For the text-containing cell, return its midpoint in [x, y] coordinate format. 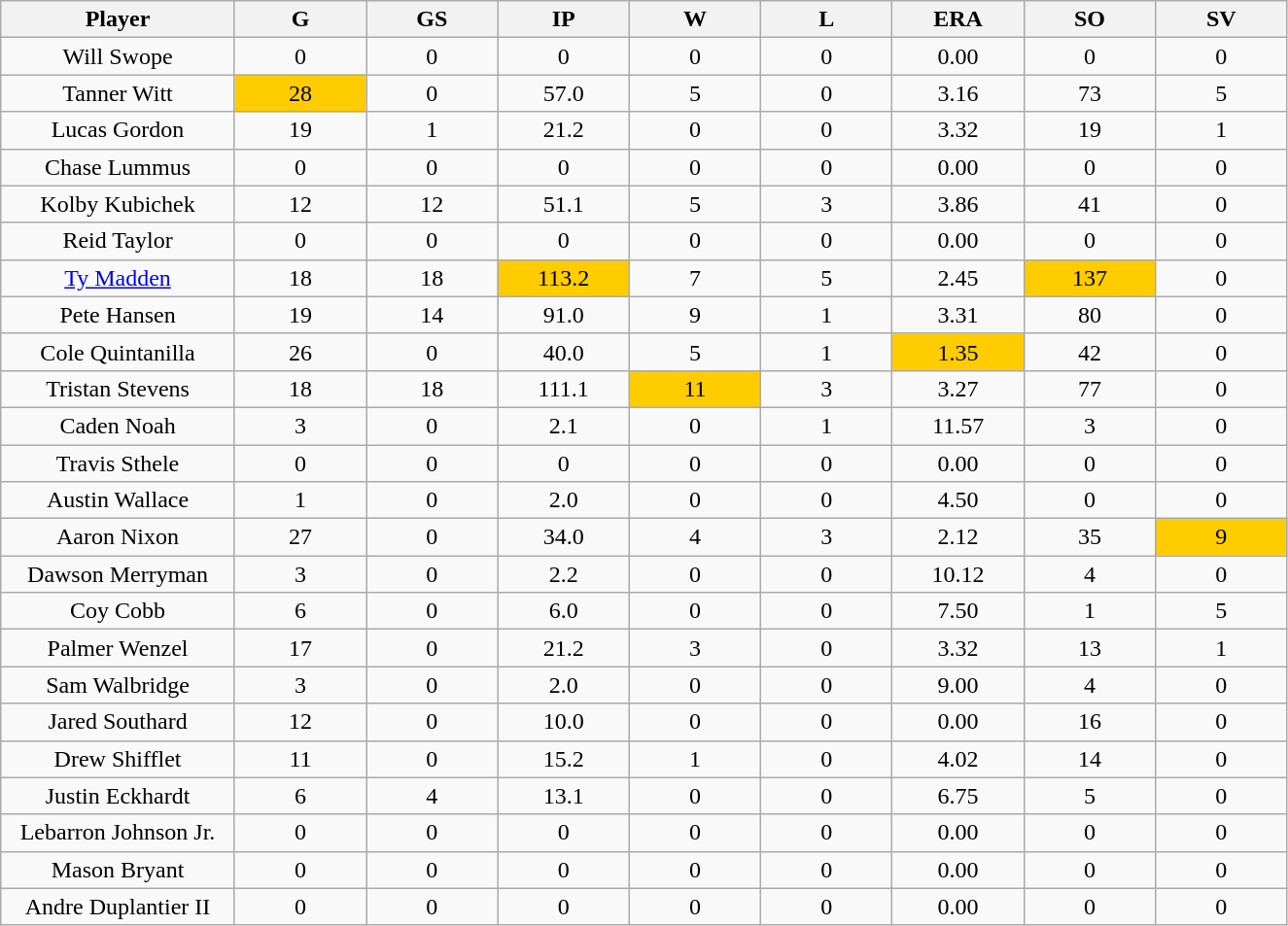
6.0 [564, 611]
28 [299, 93]
6.75 [958, 796]
Lucas Gordon [119, 130]
Dawson Merryman [119, 574]
Sam Walbridge [119, 685]
11.57 [958, 426]
Pete Hansen [119, 315]
7 [694, 278]
77 [1089, 389]
SO [1089, 19]
15.2 [564, 759]
2.12 [958, 537]
G [299, 19]
27 [299, 537]
Tristan Stevens [119, 389]
Caden Noah [119, 426]
13.1 [564, 796]
Coy Cobb [119, 611]
W [694, 19]
35 [1089, 537]
Justin Eckhardt [119, 796]
57.0 [564, 93]
Ty Madden [119, 278]
42 [1089, 352]
26 [299, 352]
GS [432, 19]
2.1 [564, 426]
Jared Southard [119, 722]
ERA [958, 19]
9.00 [958, 685]
1.35 [958, 352]
Palmer Wenzel [119, 648]
80 [1089, 315]
4.50 [958, 500]
91.0 [564, 315]
Reid Taylor [119, 241]
Aaron Nixon [119, 537]
17 [299, 648]
3.16 [958, 93]
Chase Lummus [119, 167]
2.2 [564, 574]
13 [1089, 648]
73 [1089, 93]
3.31 [958, 315]
Travis Sthele [119, 463]
Austin Wallace [119, 500]
SV [1221, 19]
Kolby Kubichek [119, 204]
L [826, 19]
Tanner Witt [119, 93]
111.1 [564, 389]
10.12 [958, 574]
IP [564, 19]
7.50 [958, 611]
Mason Bryant [119, 870]
40.0 [564, 352]
34.0 [564, 537]
16 [1089, 722]
Drew Shifflet [119, 759]
137 [1089, 278]
51.1 [564, 204]
3.27 [958, 389]
10.0 [564, 722]
Player [119, 19]
41 [1089, 204]
Cole Quintanilla [119, 352]
2.45 [958, 278]
113.2 [564, 278]
Lebarron Johnson Jr. [119, 833]
3.86 [958, 204]
Will Swope [119, 56]
Andre Duplantier II [119, 907]
4.02 [958, 759]
